Detect which cell encompasses the target text, then output its [X, Y] center coordinate. 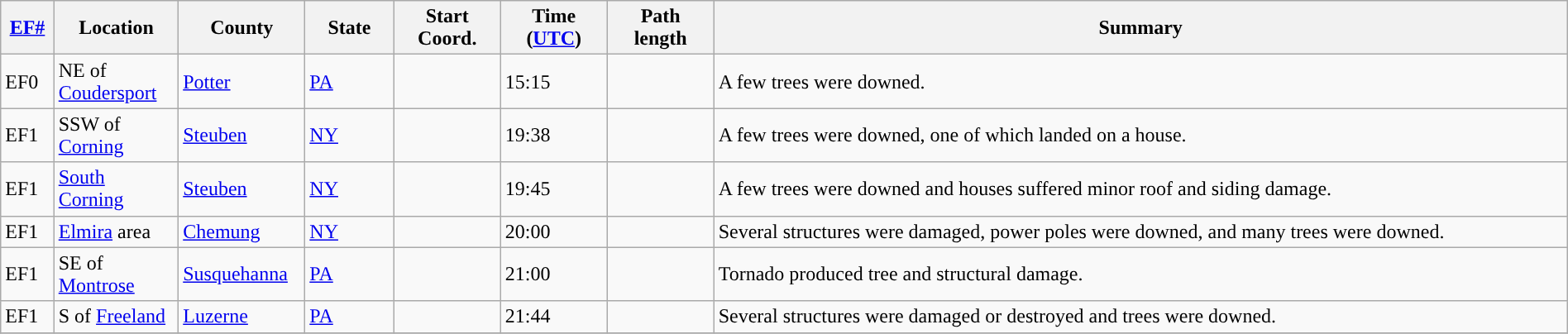
SSW of Corning [116, 136]
19:45 [554, 188]
County [241, 28]
Path length [660, 28]
South Corning [116, 188]
Time (UTC) [554, 28]
Summary [1140, 28]
A few trees were downed. [1140, 81]
EF# [27, 28]
21:44 [554, 317]
21:00 [554, 274]
A few trees were downed, one of which landed on a house. [1140, 136]
Chemung [241, 231]
Location [116, 28]
Luzerne [241, 317]
19:38 [554, 136]
Several structures were damaged or destroyed and trees were downed. [1140, 317]
Several structures were damaged, power poles were downed, and many trees were downed. [1140, 231]
Tornado produced tree and structural damage. [1140, 274]
15:15 [554, 81]
EF0 [27, 81]
A few trees were downed and houses suffered minor roof and siding damage. [1140, 188]
20:00 [554, 231]
Start Coord. [447, 28]
Susquehanna [241, 274]
S of Freeland [116, 317]
NE of Coudersport [116, 81]
Elmira area [116, 231]
Potter [241, 81]
State [349, 28]
SE of Montrose [116, 274]
